Scan for the cell matching the given text and deliver its [X, Y] coordinate at center. 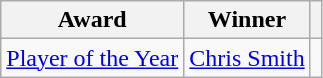
Winner [247, 20]
Player of the Year [92, 58]
Chris Smith [247, 58]
Award [92, 20]
